Pinpoint the cell where the given text exists, returning its [X, Y] midpoint coordinate. 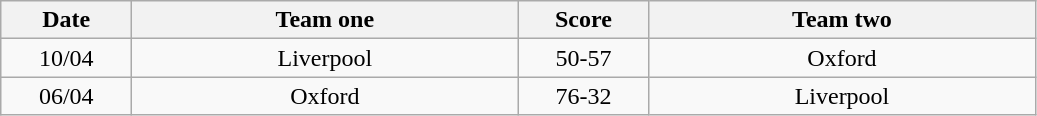
50-57 [584, 58]
Team two [842, 20]
Date [66, 20]
06/04 [66, 96]
Team one [325, 20]
Score [584, 20]
76-32 [584, 96]
10/04 [66, 58]
